Extract the (X, Y) coordinate from the center of the cell holding the provided text.  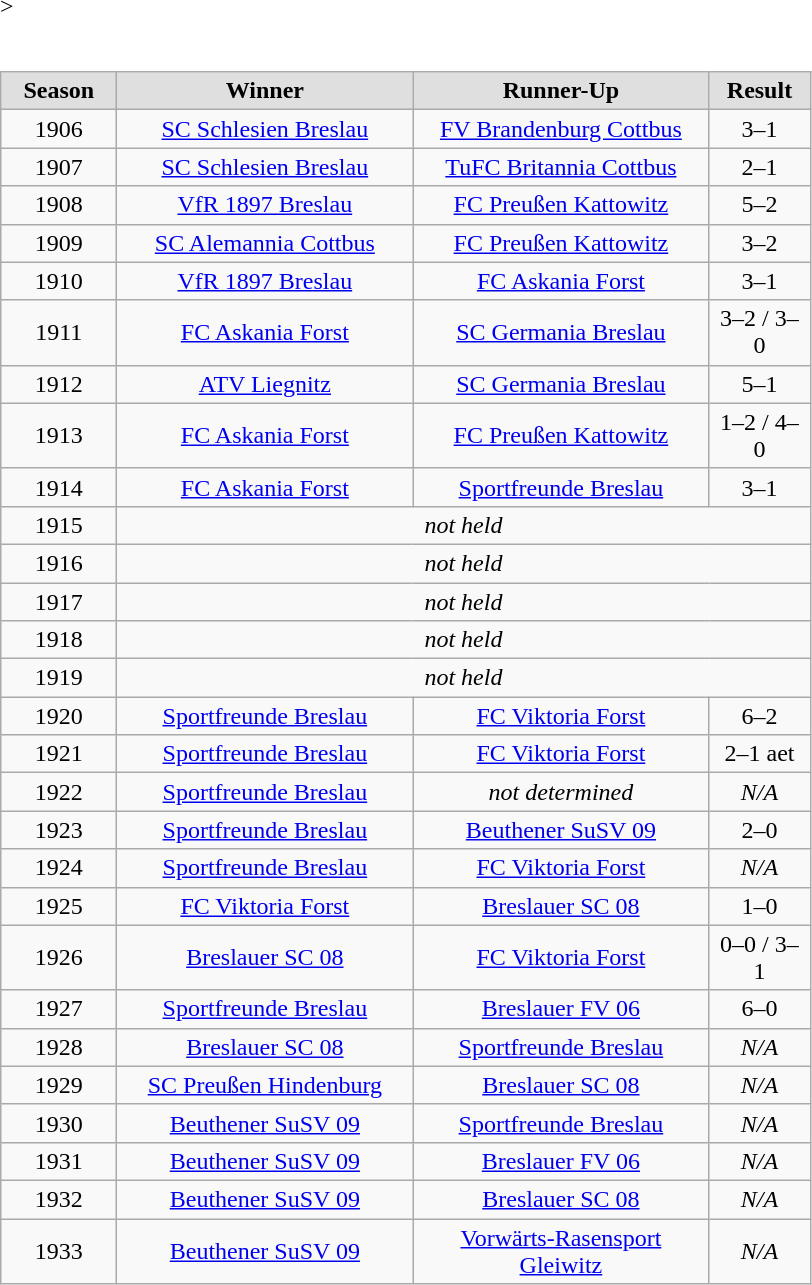
1930 (59, 1123)
2–1 (760, 167)
6–2 (760, 716)
Season (59, 91)
3–2 / 3–0 (760, 332)
1914 (59, 487)
2–0 (760, 830)
0–0 / 3–1 (760, 958)
1920 (59, 716)
ATV Liegnitz (265, 384)
2–1 aet (760, 754)
1907 (59, 167)
FV Brandenburg Cottbus (561, 129)
6–0 (760, 1009)
5–2 (760, 205)
1929 (59, 1085)
Vorwärts-Rasensport Gleiwitz (561, 1250)
1921 (59, 754)
1932 (59, 1199)
1917 (59, 601)
1927 (59, 1009)
1–2 / 4–0 (760, 436)
Runner-Up (561, 91)
1912 (59, 384)
SC Alemannia Cottbus (265, 243)
1928 (59, 1047)
1918 (59, 640)
Winner (265, 91)
1923 (59, 830)
1–0 (760, 906)
Result (760, 91)
1908 (59, 205)
SC Preußen Hindenburg (265, 1085)
3–2 (760, 243)
1926 (59, 958)
1931 (59, 1161)
1913 (59, 436)
1915 (59, 525)
not determined (561, 792)
1916 (59, 563)
1919 (59, 678)
1925 (59, 906)
TuFC Britannia Cottbus (561, 167)
1909 (59, 243)
5–1 (760, 384)
1910 (59, 281)
1911 (59, 332)
1922 (59, 792)
1906 (59, 129)
1924 (59, 868)
1933 (59, 1250)
